Extract the (x, y) coordinate from the center of the cell holding the provided text.  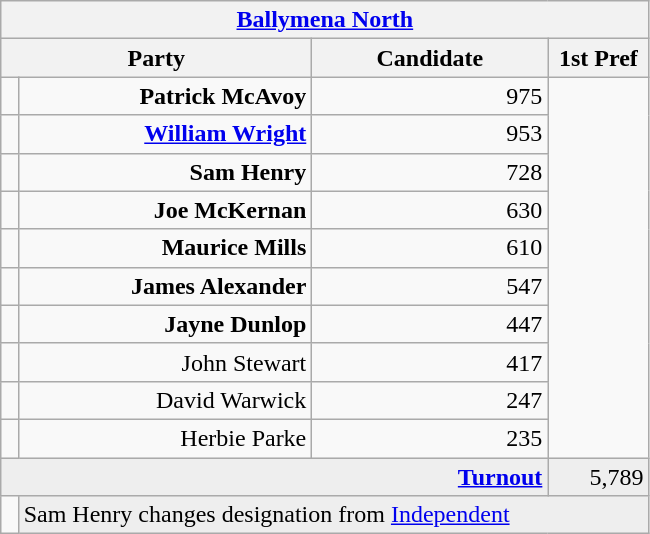
David Warwick (165, 400)
Joe McKernan (165, 210)
William Wright (165, 134)
Candidate (430, 58)
Turnout (274, 477)
James Alexander (165, 286)
Maurice Mills (165, 248)
235 (430, 438)
Herbie Parke (165, 438)
Patrick McAvoy (165, 96)
447 (430, 324)
610 (430, 248)
630 (430, 210)
Party (156, 58)
Sam Henry (165, 172)
5,789 (598, 477)
John Stewart (165, 362)
547 (430, 286)
247 (430, 400)
Jayne Dunlop (165, 324)
953 (430, 134)
417 (430, 362)
728 (430, 172)
1st Pref (598, 58)
975 (430, 96)
Ballymena North (325, 20)
Sam Henry changes designation from Independent (334, 515)
